Identify which cell holds the provided text, then report its [x, y] central coordinate. 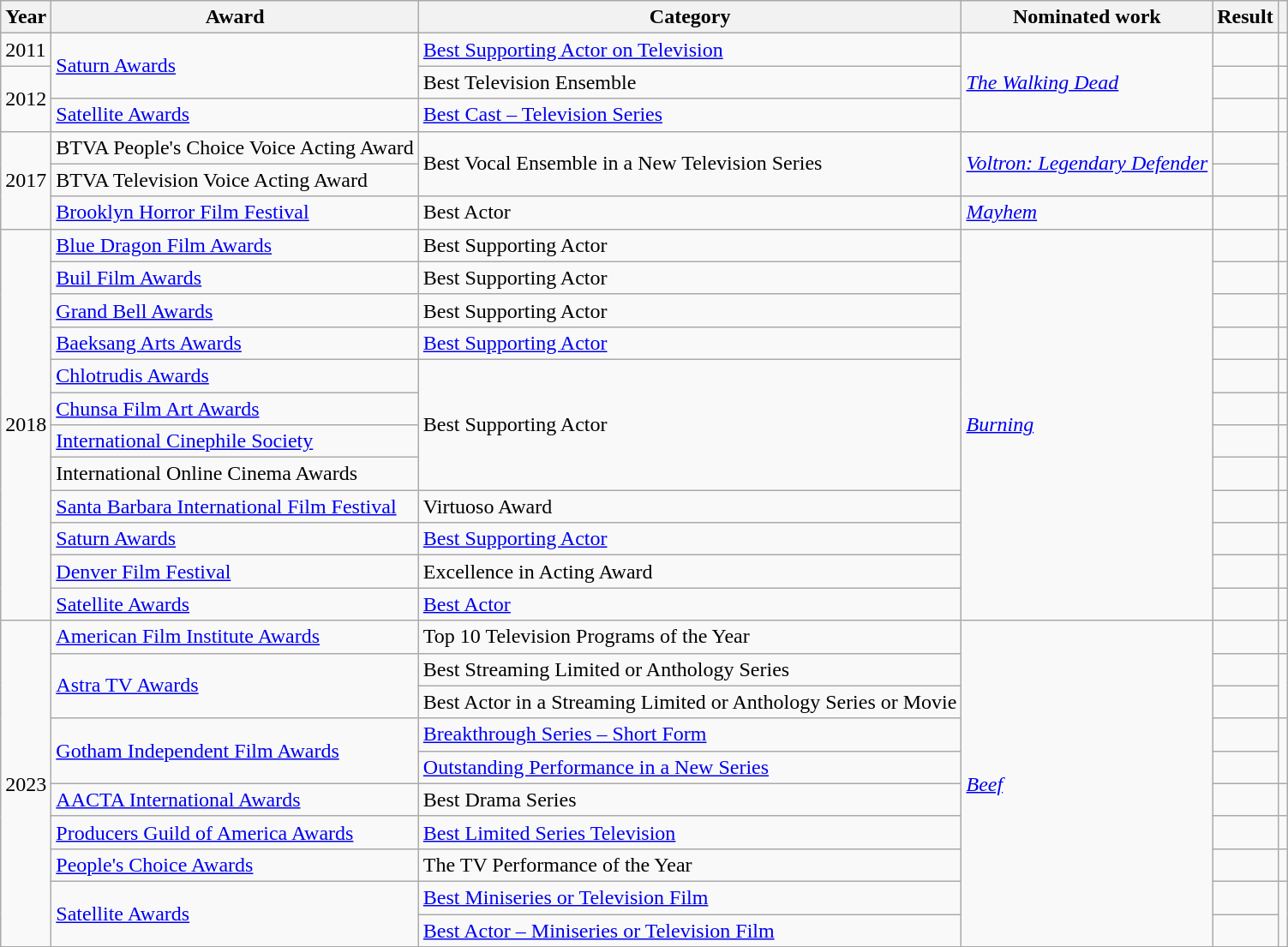
Best Television Ensemble [690, 82]
BTVA People's Choice Voice Acting Award [235, 147]
Burning [1087, 425]
Denver Film Festival [235, 572]
2012 [26, 99]
Producers Guild of America Awards [235, 832]
Best Drama Series [690, 800]
BTVA Television Voice Acting Award [235, 180]
2011 [26, 50]
2017 [26, 180]
Category [690, 17]
Virtuoso Award [690, 506]
Brooklyn Horror Film Festival [235, 213]
International Online Cinema Awards [235, 474]
Outstanding Performance in a New Series [690, 767]
Baeksang Arts Awards [235, 343]
Best Vocal Ensemble in a New Television Series [690, 164]
Best Cast – Television Series [690, 115]
Santa Barbara International Film Festival [235, 506]
2018 [26, 425]
Best Supporting Actor on Television [690, 50]
Buil Film Awards [235, 278]
Mayhem [1087, 213]
Beef [1087, 783]
2023 [26, 783]
Grand Bell Awards [235, 310]
Result [1245, 17]
Year [26, 17]
Breakthrough Series – Short Form [690, 734]
The Walking Dead [1087, 82]
People's Choice Awards [235, 865]
Chunsa Film Art Awards [235, 409]
AACTA International Awards [235, 800]
Award [235, 17]
The TV Performance of the Year [690, 865]
American Film Institute Awards [235, 637]
Best Actor in a Streaming Limited or Anthology Series or Movie [690, 702]
Nominated work [1087, 17]
Excellence in Acting Award [690, 572]
Astra TV Awards [235, 686]
Blue Dragon Film Awards [235, 245]
Voltron: Legendary Defender [1087, 164]
Best Miniseries or Television Film [690, 897]
Chlotrudis Awards [235, 375]
Gotham Independent Film Awards [235, 751]
International Cinephile Society [235, 441]
Best Limited Series Television [690, 832]
Best Streaming Limited or Anthology Series [690, 669]
Top 10 Television Programs of the Year [690, 637]
Best Actor – Miniseries or Television Film [690, 930]
